Output the (x, y) coordinate of the center of the cell containing the given text.  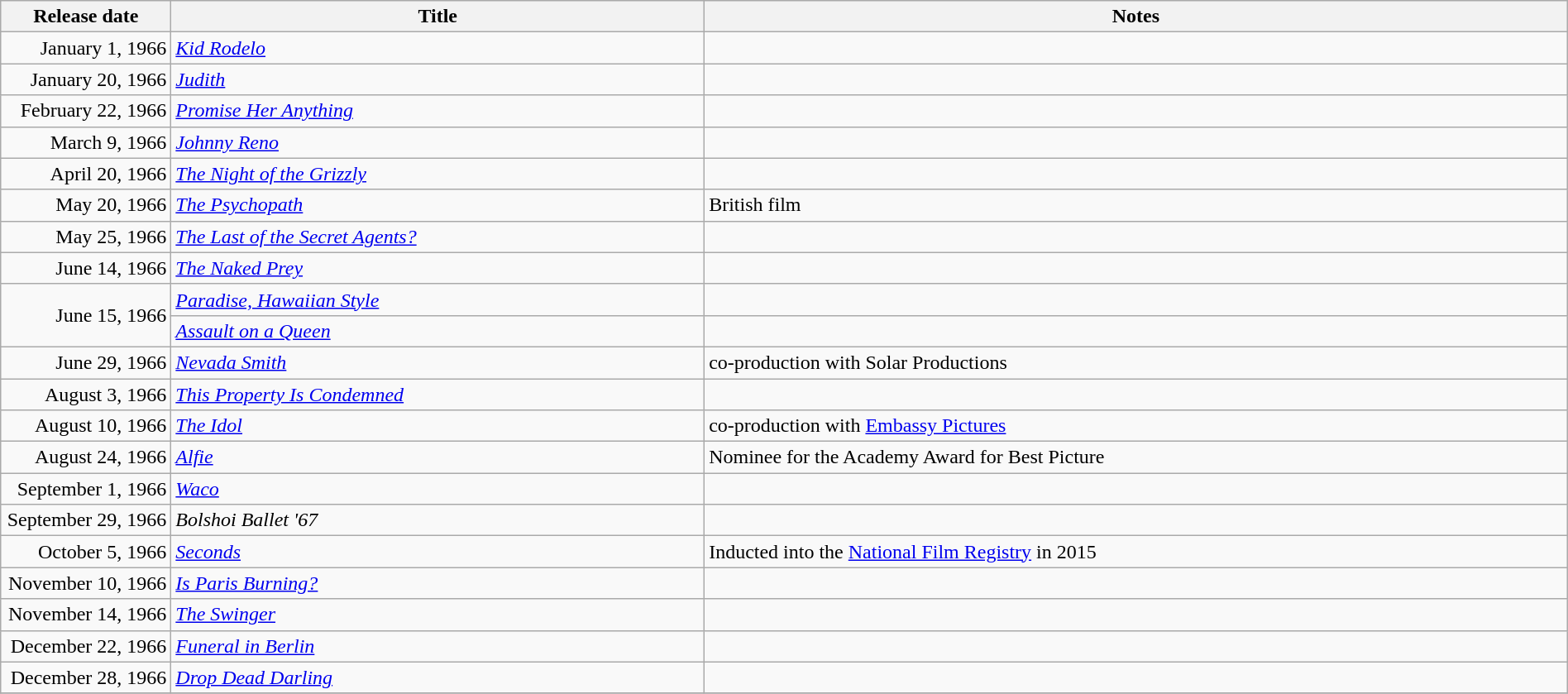
Bolshoi Ballet '67 (438, 520)
The Last of the Secret Agents? (438, 237)
August 10, 1966 (86, 426)
The Night of the Grizzly (438, 174)
Promise Her Anything (438, 111)
Funeral in Berlin (438, 646)
October 5, 1966 (86, 552)
April 20, 1966 (86, 174)
February 22, 1966 (86, 111)
Seconds (438, 552)
March 9, 1966 (86, 142)
Nominee for the Academy Award for Best Picture (1136, 457)
This Property Is Condemned (438, 395)
January 20, 1966 (86, 79)
May 20, 1966 (86, 205)
The Swinger (438, 615)
August 3, 1966 (86, 395)
November 14, 1966 (86, 615)
co-production with Embassy Pictures (1136, 426)
November 10, 1966 (86, 583)
Alfie (438, 457)
Release date (86, 17)
Nevada Smith (438, 362)
January 1, 1966 (86, 48)
June 29, 1966 (86, 362)
May 25, 1966 (86, 237)
September 1, 1966 (86, 489)
September 29, 1966 (86, 520)
Drop Dead Darling (438, 677)
Kid Rodelo (438, 48)
Waco (438, 489)
Judith (438, 79)
Notes (1136, 17)
December 22, 1966 (86, 646)
The Psychopath (438, 205)
Assault on a Queen (438, 331)
Paradise, Hawaiian Style (438, 299)
Inducted into the National Film Registry in 2015 (1136, 552)
June 15, 1966 (86, 315)
The Idol (438, 426)
August 24, 1966 (86, 457)
Johnny Reno (438, 142)
Is Paris Burning? (438, 583)
British film (1136, 205)
December 28, 1966 (86, 677)
The Naked Prey (438, 268)
June 14, 1966 (86, 268)
co-production with Solar Productions (1136, 362)
Title (438, 17)
